Find where the given text appears and provide that cell's center as [x, y] coordinate. 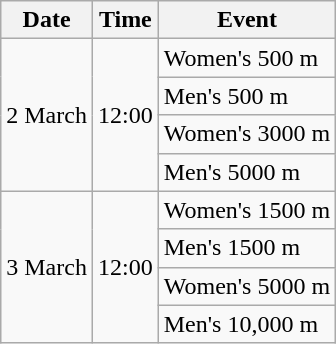
2 March [47, 115]
Men's 500 m [246, 96]
Women's 1500 m [246, 210]
Men's 5000 m [246, 172]
3 March [47, 267]
Date [47, 20]
Men's 10,000 m [246, 324]
Men's 1500 m [246, 248]
Event [246, 20]
Women's 500 m [246, 58]
Women's 5000 m [246, 286]
Time [125, 20]
Women's 3000 m [246, 134]
